Find where the given text appears and provide that cell's center as [x, y] coordinate. 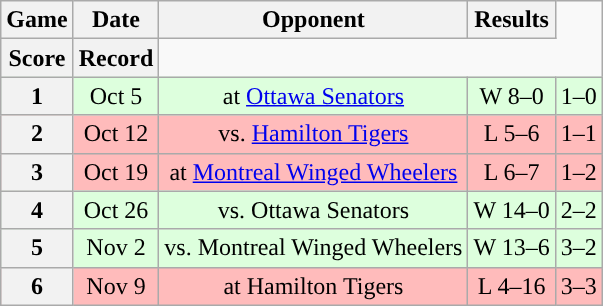
L 6–7 [512, 172]
3–2 [578, 248]
6 [37, 286]
Game [37, 20]
at Montreal Winged Wheelers [314, 172]
W 13–6 [512, 248]
1 [37, 96]
vs. Hamilton Tigers [314, 134]
1–2 [578, 172]
at Hamilton Tigers [314, 286]
L 4–16 [512, 286]
W 14–0 [512, 210]
Date [116, 20]
vs. Montreal Winged Wheelers [314, 248]
vs. Ottawa Senators [314, 210]
Nov 9 [116, 286]
3 [37, 172]
5 [37, 248]
Record [116, 58]
4 [37, 210]
1–1 [578, 134]
3–3 [578, 286]
Oct 19 [116, 172]
1–0 [578, 96]
L 5–6 [512, 134]
Oct 12 [116, 134]
W 8–0 [512, 96]
Oct 26 [116, 210]
Score [37, 58]
Opponent [314, 20]
2–2 [578, 210]
2 [37, 134]
Oct 5 [116, 96]
Results [512, 20]
Nov 2 [116, 248]
at Ottawa Senators [314, 96]
